Detect which cell encompasses the target text, then output its (x, y) center coordinate. 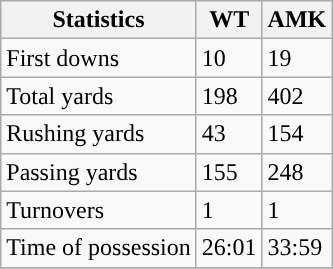
43 (229, 134)
Total yards (99, 96)
AMK (297, 20)
Time of possession (99, 248)
402 (297, 96)
Rushing yards (99, 134)
198 (229, 96)
First downs (99, 58)
26:01 (229, 248)
155 (229, 172)
Turnovers (99, 210)
10 (229, 58)
33:59 (297, 248)
19 (297, 58)
Passing yards (99, 172)
WT (229, 20)
248 (297, 172)
Statistics (99, 20)
154 (297, 134)
